Output the (X, Y) coordinate of the center of the cell containing the given text.  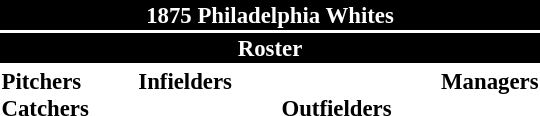
1875 Philadelphia Whites (270, 15)
Roster (270, 48)
